Return [X, Y] of the center of cell containing provided text 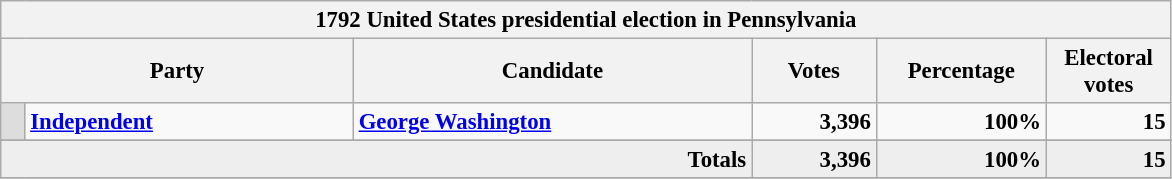
Candidate [552, 72]
Percentage [961, 72]
Party [178, 72]
Independent [189, 122]
Electoral votes [1108, 72]
George Washington [552, 122]
Totals [376, 160]
1792 United States presidential election in Pennsylvania [586, 20]
Votes [814, 72]
